Return the (X, Y) coordinate for the center point of the cell that contains the specified text.  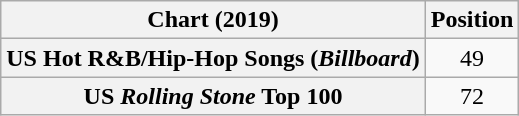
US Rolling Stone Top 100 (213, 96)
Position (472, 20)
49 (472, 58)
Chart (2019) (213, 20)
US Hot R&B/Hip-Hop Songs (Billboard) (213, 58)
72 (472, 96)
